Capture the cell that displays the provided text and extract its [X, Y] central coordinate. 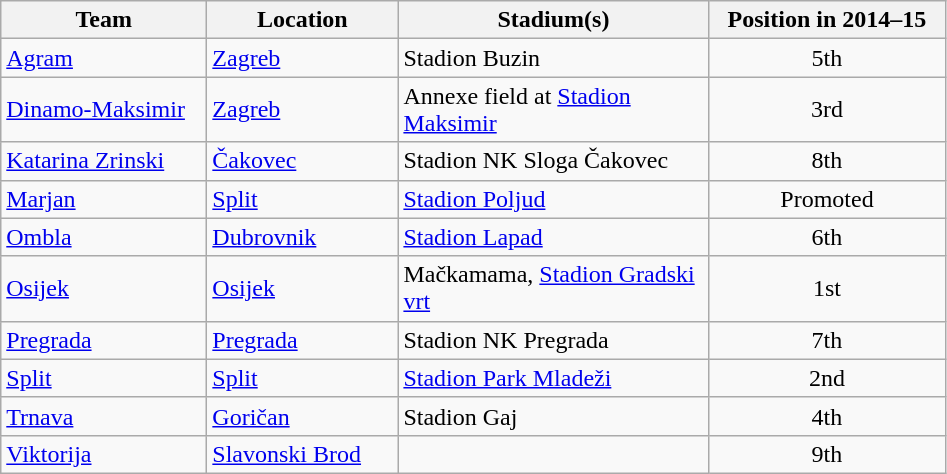
Marjan [104, 199]
Agram [104, 58]
Ombla [104, 237]
Katarina Zrinski [104, 161]
4th [827, 416]
Viktorija [104, 454]
6th [827, 237]
3rd [827, 110]
2nd [827, 378]
Stadion Poljud [554, 199]
Position in 2014–15 [827, 20]
7th [827, 340]
Location [302, 20]
Promoted [827, 199]
Stadion NK Pregrada [554, 340]
Trnava [104, 416]
8th [827, 161]
Team [104, 20]
Dubrovnik [302, 237]
Goričan [302, 416]
5th [827, 58]
Stadium(s) [554, 20]
Stadion Buzin [554, 58]
Čakovec [302, 161]
9th [827, 454]
Stadion Gaj [554, 416]
Dinamo-Maksimir [104, 110]
Annexe field at Stadion Maksimir [554, 110]
Stadion Park Mladeži [554, 378]
Slavonski Brod [302, 454]
1st [827, 288]
Mačkamama, Stadion Gradski vrt [554, 288]
Stadion NK Sloga Čakovec [554, 161]
Stadion Lapad [554, 237]
